Scan for the cell matching the given text and deliver its (X, Y) coordinate at center. 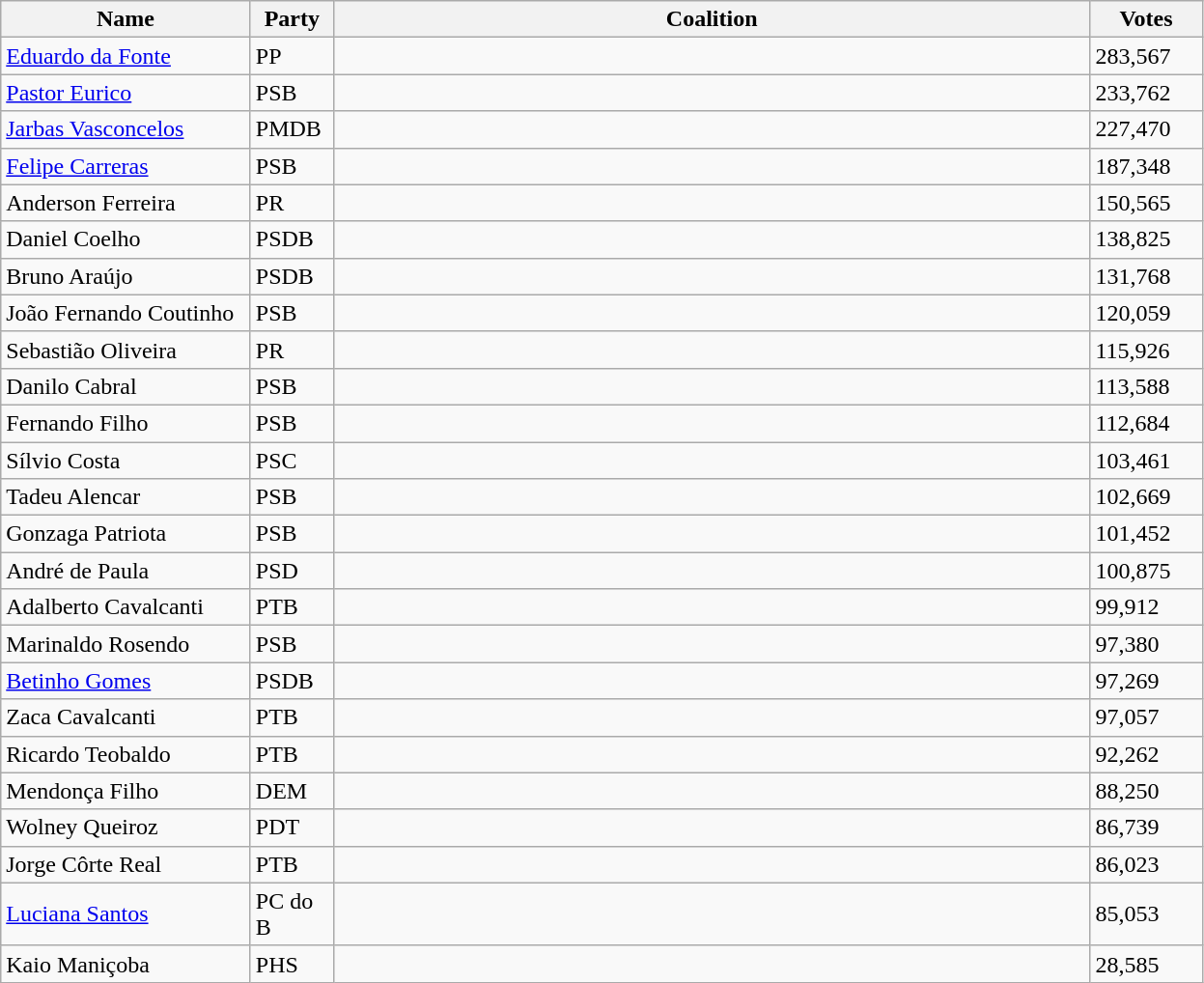
Name (126, 19)
Party (292, 19)
PSD (292, 571)
Jorge Côrte Real (126, 864)
Ricardo Teobaldo (126, 754)
Coalition (712, 19)
86,739 (1146, 828)
283,567 (1146, 56)
André de Paula (126, 571)
97,380 (1146, 644)
102,669 (1146, 497)
Pastor Eurico (126, 93)
86,023 (1146, 864)
101,452 (1146, 534)
Zaca Cavalcanti (126, 717)
Adalberto Cavalcanti (126, 607)
Anderson Ferreira (126, 203)
Daniel Coelho (126, 239)
Kaio Maniçoba (126, 964)
Gonzaga Patriota (126, 534)
PDT (292, 828)
PP (292, 56)
Danilo Cabral (126, 386)
PHS (292, 964)
112,684 (1146, 423)
120,059 (1146, 313)
187,348 (1146, 166)
Tadeu Alencar (126, 497)
Wolney Queiroz (126, 828)
PSC (292, 461)
Mendonça Filho (126, 791)
103,461 (1146, 461)
150,565 (1146, 203)
85,053 (1146, 913)
Votes (1146, 19)
Fernando Filho (126, 423)
227,470 (1146, 129)
233,762 (1146, 93)
100,875 (1146, 571)
131,768 (1146, 276)
99,912 (1146, 607)
Bruno Araújo (126, 276)
Sílvio Costa (126, 461)
Luciana Santos (126, 913)
DEM (292, 791)
97,057 (1146, 717)
Eduardo da Fonte (126, 56)
28,585 (1146, 964)
PMDB (292, 129)
Betinho Gomes (126, 681)
97,269 (1146, 681)
Jarbas Vasconcelos (126, 129)
Felipe Carreras (126, 166)
Marinaldo Rosendo (126, 644)
92,262 (1146, 754)
138,825 (1146, 239)
João Fernando Coutinho (126, 313)
113,588 (1146, 386)
PC do B (292, 913)
88,250 (1146, 791)
Sebastião Oliveira (126, 350)
115,926 (1146, 350)
